Provide the (x, y) coordinate of the cell's center where the given text is located.  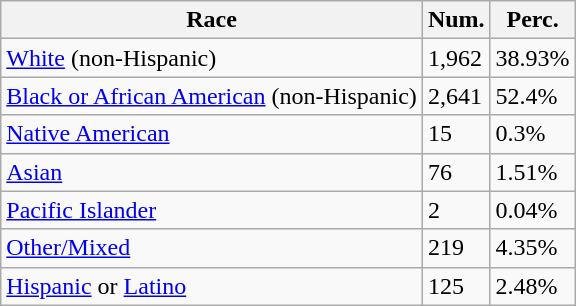
219 (456, 248)
52.4% (532, 96)
Native American (212, 134)
1.51% (532, 172)
125 (456, 286)
Perc. (532, 20)
Hispanic or Latino (212, 286)
Race (212, 20)
4.35% (532, 248)
Asian (212, 172)
Num. (456, 20)
0.3% (532, 134)
2,641 (456, 96)
15 (456, 134)
76 (456, 172)
2.48% (532, 286)
Pacific Islander (212, 210)
38.93% (532, 58)
Black or African American (non-Hispanic) (212, 96)
1,962 (456, 58)
Other/Mixed (212, 248)
2 (456, 210)
White (non-Hispanic) (212, 58)
0.04% (532, 210)
